Return (X, Y) of the center of cell containing provided text 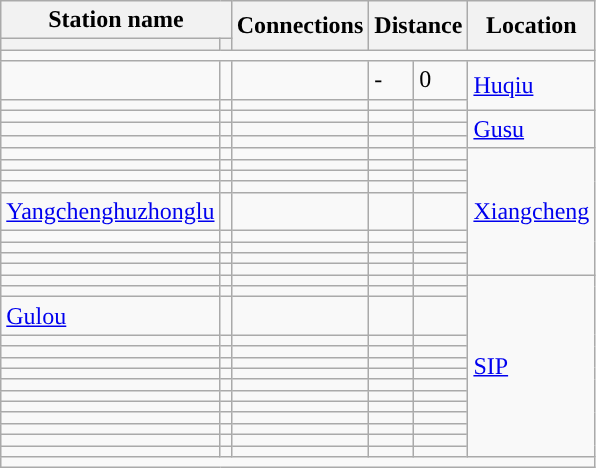
Gusu (532, 129)
SIP (532, 366)
0 (441, 80)
Gulou (110, 316)
Distance (418, 26)
- (392, 80)
Xiangcheng (532, 212)
Connections (300, 26)
Station name (116, 20)
Huqiu (532, 86)
Location (532, 26)
Yangchenghuzhonglu (110, 211)
